Capture the cell that displays the provided text and extract its [x, y] central coordinate. 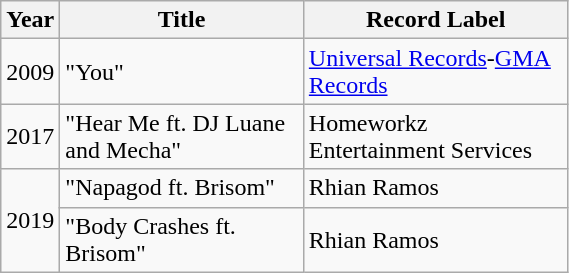
"Napagod ft. Brisom" [182, 188]
Title [182, 20]
Homeworkz Entertainment Services [436, 136]
"Hear Me ft. DJ Luane and Mecha" [182, 136]
2019 [30, 220]
Year [30, 20]
2017 [30, 136]
"Body Crashes ft. Brisom" [182, 240]
2009 [30, 72]
Universal Records-GMA Records [436, 72]
Record Label [436, 20]
"You" [182, 72]
